Determine the [x, y] coordinate at the center of the cell enclosing the given text.  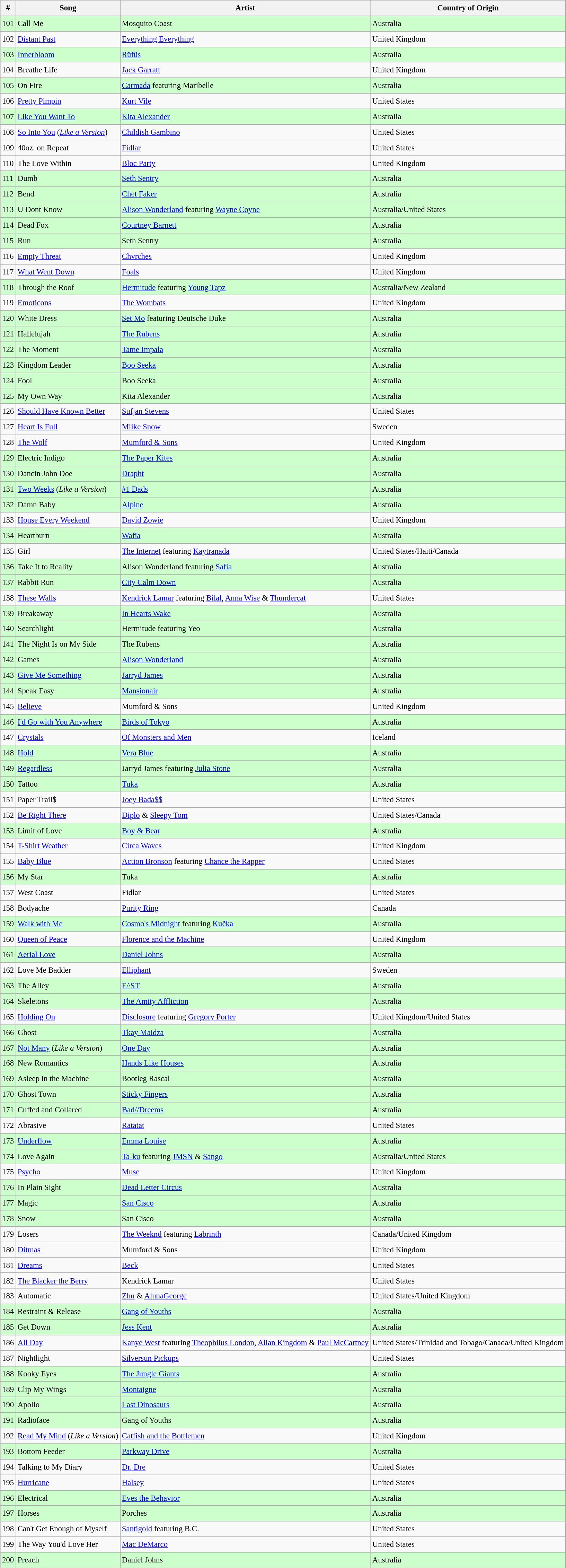
Porches [245, 1514]
Parkway Drive [245, 1451]
156 [8, 877]
132 [8, 505]
Alpine [245, 505]
179 [8, 1234]
Cosmo's Midnight featuring Kučka [245, 924]
Dreams [68, 1265]
Through the Roof [68, 288]
Alison Wonderland featuring Wayne Coyne [245, 210]
124 [8, 380]
146 [8, 722]
Joey Bada$$ [245, 800]
T-Shirt Weather [68, 846]
Take It to Reality [68, 567]
190 [8, 1405]
170 [8, 1094]
Santigold featuring B.C. [245, 1529]
Bootleg Rascal [245, 1079]
140 [8, 629]
134 [8, 536]
155 [8, 861]
Underflow [68, 1141]
162 [8, 970]
The Wombats [245, 303]
Get Down [68, 1327]
Country of Origin [468, 8]
Vera Blue [245, 753]
163 [8, 986]
Jess Kent [245, 1327]
The Amity Affliction [245, 1001]
115 [8, 241]
Catfish and the Bottlemen [245, 1436]
United States/Canada [468, 815]
Australia/New Zealand [468, 288]
Read My Mind (Like a Version) [68, 1436]
The Jungle Giants [245, 1374]
Mosquito Coast [245, 24]
United States/Haiti/Canada [468, 552]
119 [8, 303]
111 [8, 179]
188 [8, 1374]
123 [8, 365]
126 [8, 412]
The Internet featuring Kaytranada [245, 552]
112 [8, 194]
On Fire [68, 86]
Run [68, 241]
194 [8, 1467]
Foals [245, 272]
Bodyache [68, 909]
Holding On [68, 1017]
Beck [245, 1265]
185 [8, 1327]
Abrasive [68, 1125]
Ta-ku featuring JMSN & Sango [245, 1157]
Diplo & Sleepy Tom [245, 815]
Searchlight [68, 629]
176 [8, 1188]
Call Me [68, 24]
181 [8, 1265]
148 [8, 753]
158 [8, 909]
My Own Way [68, 396]
Hallelujah [68, 334]
Iceland [468, 737]
David Zowie [245, 520]
Ghost [68, 1033]
The Moment [68, 349]
Kingdom Leader [68, 365]
I'd Go with You Anywhere [68, 722]
Be Right There [68, 815]
Skeletons [68, 1001]
Hands Like Houses [245, 1064]
177 [8, 1203]
114 [8, 225]
Chvrches [245, 256]
145 [8, 706]
127 [8, 427]
109 [8, 148]
197 [8, 1514]
157 [8, 893]
Nightlight [68, 1358]
Jack Garratt [245, 70]
Hurricane [68, 1482]
184 [8, 1312]
102 [8, 40]
183 [8, 1296]
Bottom Feeder [68, 1451]
131 [8, 489]
The Blacker the Berry [68, 1281]
All Day [68, 1343]
116 [8, 256]
United States/Trinidad and Tobago/Canada/United Kingdom [468, 1343]
Hermitude featuring Yeo [245, 629]
Kendrick Lamar [245, 1281]
Kurt Vile [245, 101]
Emoticons [68, 303]
173 [8, 1141]
129 [8, 458]
Florence and the Machine [245, 939]
Pretty Pimpin [68, 101]
Of Monsters and Men [245, 737]
United States/United Kingdom [468, 1296]
169 [8, 1079]
172 [8, 1125]
118 [8, 288]
152 [8, 815]
Elliphant [245, 970]
House Every Weekend [68, 520]
Queen of Peace [68, 939]
Innerbloom [68, 55]
Mansionair [245, 691]
Sticky Fingers [245, 1094]
165 [8, 1017]
The Wolf [68, 443]
Childish Gambino [245, 132]
Rabbit Run [68, 582]
So Into You (Like a Version) [68, 132]
Give Me Something [68, 676]
Love Me Badder [68, 970]
106 [8, 101]
104 [8, 70]
Heartburn [68, 536]
Electric Indigo [68, 458]
Should Have Known Better [68, 412]
The Way You'd Love Her [68, 1545]
The Weeknd featuring Labrinth [245, 1234]
147 [8, 737]
Games [68, 660]
Jarryd James featuring Julia Stone [245, 769]
Miike Snow [245, 427]
130 [8, 474]
Rüfüs [245, 55]
Action Bronson featuring Chance the Rapper [245, 861]
Dancin John Doe [68, 474]
Everything Everything [245, 40]
U Dont Know [68, 210]
Believe [68, 706]
Purity Ring [245, 909]
New Romantics [68, 1064]
174 [8, 1157]
Apollo [68, 1405]
139 [8, 613]
Drapht [245, 474]
136 [8, 567]
Fool [68, 380]
133 [8, 520]
110 [8, 164]
Aerial Love [68, 955]
180 [8, 1250]
United Kingdom/United States [468, 1017]
Can't Get Enough of Myself [68, 1529]
Talking to My Diary [68, 1467]
Song [68, 8]
Boy & Bear [245, 831]
Like You Want To [68, 116]
113 [8, 210]
144 [8, 691]
Courtney Barnett [245, 225]
Disclosure featuring Gregory Porter [245, 1017]
Birds of Tokyo [245, 722]
Preach [68, 1560]
149 [8, 769]
182 [8, 1281]
Zhu & AlunaGeorge [245, 1296]
117 [8, 272]
Automatic [68, 1296]
166 [8, 1033]
Breathe Life [68, 70]
The Love Within [68, 164]
In Hearts Wake [245, 613]
135 [8, 552]
122 [8, 349]
What Went Down [68, 272]
Clip My Wings [68, 1390]
Speak Easy [68, 691]
154 [8, 846]
Paper Trail$ [68, 800]
Dead Fox [68, 225]
Girl [68, 552]
Damn Baby [68, 505]
200 [8, 1560]
Cuffed and Collared [68, 1110]
Ghost Town [68, 1094]
Sufjan Stevens [245, 412]
175 [8, 1172]
143 [8, 676]
198 [8, 1529]
Love Again [68, 1157]
Tattoo [68, 784]
195 [8, 1482]
Halsey [245, 1482]
Montaigne [245, 1390]
199 [8, 1545]
Asleep in the Machine [68, 1079]
Kanye West featuring Theophilus London, Allan Kingdom & Paul McCartney [245, 1343]
151 [8, 800]
Radioface [68, 1421]
142 [8, 660]
E^ST [245, 986]
Psycho [68, 1172]
Canada [468, 909]
Circa Waves [245, 846]
City Calm Down [245, 582]
Not Many (Like a Version) [68, 1048]
Wafia [245, 536]
196 [8, 1498]
Two Weeks (Like a Version) [68, 489]
103 [8, 55]
Distant Past [68, 40]
Electrical [68, 1498]
Dr. Dre [245, 1467]
Alison Wonderland [245, 660]
125 [8, 396]
153 [8, 831]
The Alley [68, 986]
Kendrick Lamar featuring Bilal, Anna Wise & Thundercat [245, 598]
Crystals [68, 737]
Tame Impala [245, 349]
164 [8, 1001]
107 [8, 116]
192 [8, 1436]
Regardless [68, 769]
#1 Dads [245, 489]
Tkay Maidza [245, 1033]
# [8, 8]
West Coast [68, 893]
141 [8, 645]
Mac DeMarco [245, 1545]
Walk with Me [68, 924]
128 [8, 443]
Limit of Love [68, 831]
One Day [245, 1048]
Losers [68, 1234]
Bend [68, 194]
Horses [68, 1514]
Ratatat [245, 1125]
159 [8, 924]
Restraint & Release [68, 1312]
108 [8, 132]
Hold [68, 753]
178 [8, 1218]
The Paper Kites [245, 458]
Muse [245, 1172]
121 [8, 334]
Hermitude featuring Young Tapz [245, 288]
Emma Louise [245, 1141]
Eves the Behavior [245, 1498]
Carmada featuring Maribelle [245, 86]
101 [8, 24]
Snow [68, 1218]
Alison Wonderland featuring Safia [245, 567]
Kooky Eyes [68, 1374]
Canada/United Kingdom [468, 1234]
Magic [68, 1203]
Baby Blue [68, 861]
Dumb [68, 179]
138 [8, 598]
Empty Threat [68, 256]
171 [8, 1110]
150 [8, 784]
105 [8, 86]
Silversun Pickups [245, 1358]
160 [8, 939]
In Plain Sight [68, 1188]
Ditmas [68, 1250]
These Walls [68, 598]
Chet Faker [245, 194]
Set Mo featuring Deutsche Duke [245, 319]
Jarryd James [245, 676]
161 [8, 955]
167 [8, 1048]
Breakaway [68, 613]
Bloc Party [245, 164]
White Dress [68, 319]
Bad//Dreems [245, 1110]
120 [8, 319]
187 [8, 1358]
40oz. on Repeat [68, 148]
Last Dinosaurs [245, 1405]
191 [8, 1421]
186 [8, 1343]
Artist [245, 8]
137 [8, 582]
My Star [68, 877]
168 [8, 1064]
193 [8, 1451]
Heart Is Full [68, 427]
Dead Letter Circus [245, 1188]
189 [8, 1390]
The Night Is on My Side [68, 645]
